Search for the cell housing the specified text and yield its [x, y] center coordinate. 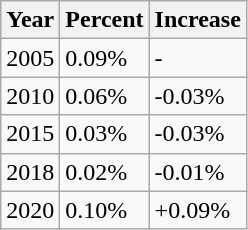
0.03% [104, 134]
2018 [30, 172]
Percent [104, 20]
2020 [30, 210]
2010 [30, 96]
0.09% [104, 58]
2015 [30, 134]
+0.09% [198, 210]
-0.01% [198, 172]
- [198, 58]
0.06% [104, 96]
Year [30, 20]
0.10% [104, 210]
Increase [198, 20]
2005 [30, 58]
0.02% [104, 172]
